Locate the cell with the specified text and output its (x, y) center coordinate. 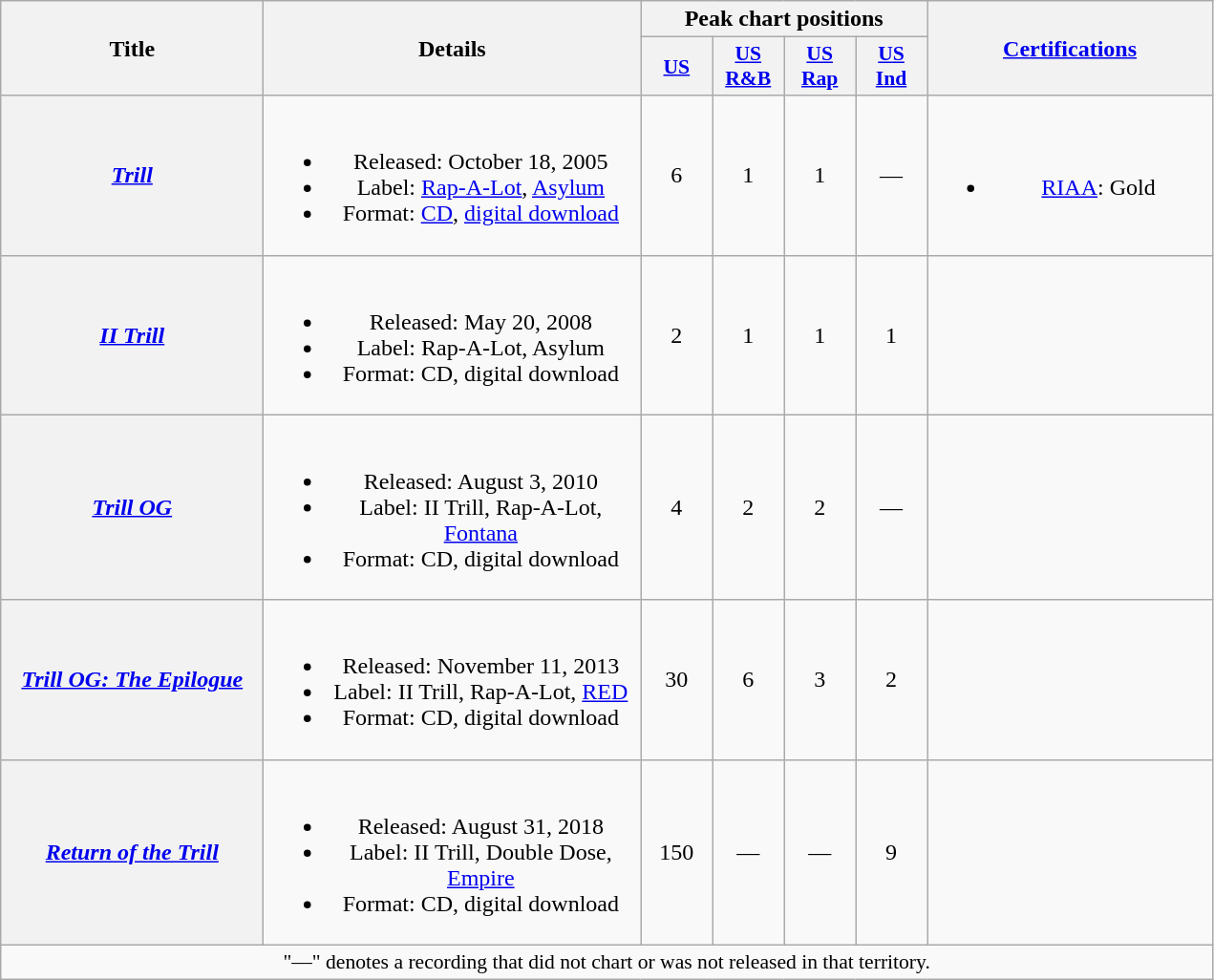
Released: May 20, 2008Label: Rap-A-Lot, AsylumFormat: CD, digital download (453, 334)
150 (676, 852)
II Trill (132, 334)
"—" denotes a recording that did not chart or was not released in that territory. (607, 962)
Trill OG (132, 507)
3 (820, 680)
RIAA: Gold (1070, 176)
Details (453, 48)
Return of the Trill (132, 852)
USInd (892, 67)
4 (676, 507)
Released: August 3, 2010Label: II Trill, Rap-A-Lot, FontanaFormat: CD, digital download (453, 507)
Trill (132, 176)
Title (132, 48)
Released: October 18, 2005Label: Rap-A-Lot, AsylumFormat: CD, digital download (453, 176)
Certifications (1070, 48)
30 (676, 680)
Released: November 11, 2013Label: II Trill, Rap-A-Lot, REDFormat: CD, digital download (453, 680)
Released: August 31, 2018Label: II Trill, Double Dose, EmpireFormat: CD, digital download (453, 852)
Peak chart positions (784, 19)
Trill OG: The Epilogue (132, 680)
US (676, 67)
9 (892, 852)
USRap (820, 67)
USR&B (749, 67)
